Extract the [X, Y] coordinate from the center of the cell holding the provided text.  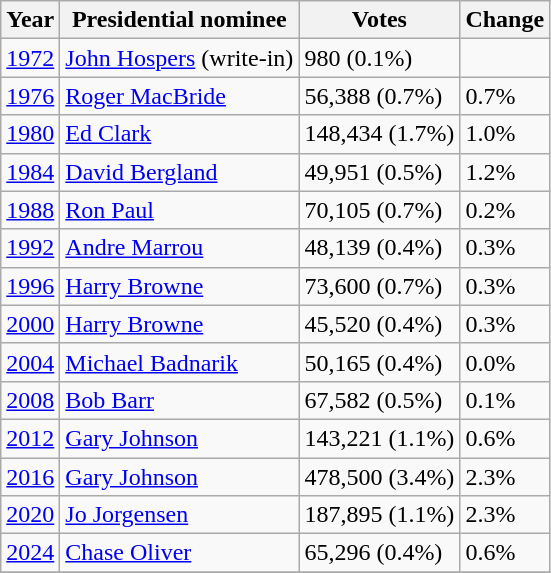
48,139 (0.4%) [380, 248]
David Bergland [180, 172]
980 (0.1%) [380, 58]
187,895 (1.1%) [380, 515]
2000 [30, 324]
1992 [30, 248]
Chase Oliver [180, 553]
1976 [30, 96]
1.0% [505, 134]
0.1% [505, 400]
Ed Clark [180, 134]
478,500 (3.4%) [380, 477]
2004 [30, 362]
1.2% [505, 172]
50,165 (0.4%) [380, 362]
1980 [30, 134]
56,388 (0.7%) [380, 96]
Roger MacBride [180, 96]
1996 [30, 286]
2020 [30, 515]
1984 [30, 172]
Year [30, 20]
Ron Paul [180, 210]
143,221 (1.1%) [380, 438]
2024 [30, 553]
Michael Badnarik [180, 362]
Votes [380, 20]
Bob Barr [180, 400]
45,520 (0.4%) [380, 324]
2008 [30, 400]
49,951 (0.5%) [380, 172]
Andre Marrou [180, 248]
2012 [30, 438]
John Hospers (write-in) [180, 58]
2016 [30, 477]
Jo Jorgensen [180, 515]
73,600 (0.7%) [380, 286]
0.7% [505, 96]
65,296 (0.4%) [380, 553]
0.2% [505, 210]
67,582 (0.5%) [380, 400]
1988 [30, 210]
Change [505, 20]
70,105 (0.7%) [380, 210]
0.0% [505, 362]
Presidential nominee [180, 20]
148,434 (1.7%) [380, 134]
1972 [30, 58]
